Capture the cell that displays the provided text and extract its (x, y) central coordinate. 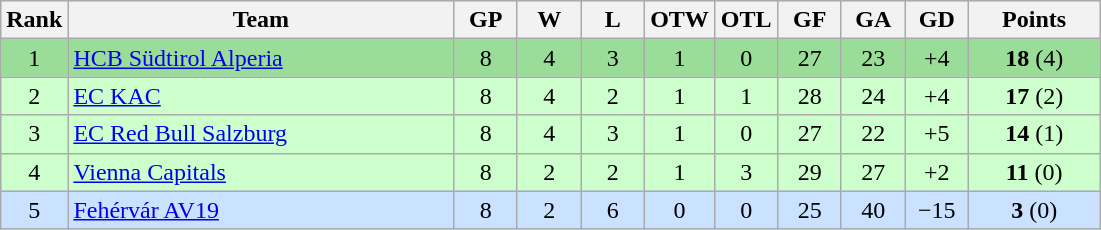
+2 (937, 172)
18 (4) (1034, 58)
17 (2) (1034, 96)
Points (1034, 20)
Fehérvár AV19 (261, 210)
+5 (937, 134)
40 (873, 210)
OTW (680, 20)
24 (873, 96)
GF (810, 20)
Vienna Capitals (261, 172)
Team (261, 20)
EC Red Bull Salzburg (261, 134)
GP (486, 20)
28 (810, 96)
GD (937, 20)
W (549, 20)
5 (34, 210)
25 (810, 210)
3 (0) (1034, 210)
Rank (34, 20)
11 (0) (1034, 172)
GA (873, 20)
EC KAC (261, 96)
23 (873, 58)
14 (1) (1034, 134)
OTL (746, 20)
6 (613, 210)
−15 (937, 210)
22 (873, 134)
HCB Südtirol Alperia (261, 58)
29 (810, 172)
L (613, 20)
